Return (X, Y) of the center of cell containing provided text 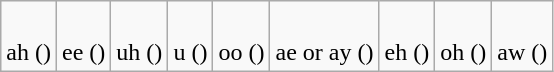
oh () (464, 36)
ah () (29, 36)
uh () (140, 36)
u () (190, 36)
ee () (83, 36)
aw () (522, 36)
ae or ay () (324, 36)
oo () (242, 36)
eh () (407, 36)
